Find where the given text appears and provide that cell's center as (x, y) coordinate. 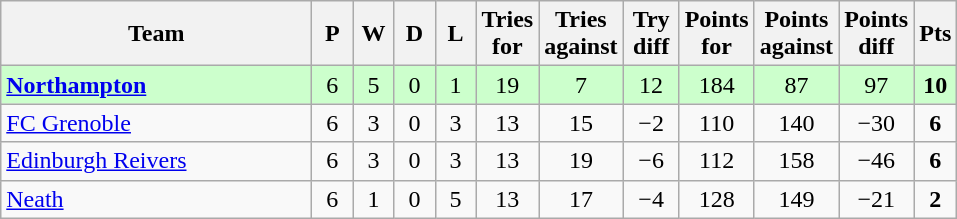
112 (716, 161)
−6 (651, 161)
Points against (796, 34)
Team (156, 34)
Points diff (876, 34)
87 (796, 85)
−21 (876, 199)
15 (581, 123)
L (456, 34)
Neath (156, 199)
Pts (936, 34)
FC Grenoble (156, 123)
149 (796, 199)
−4 (651, 199)
184 (716, 85)
140 (796, 123)
97 (876, 85)
W (374, 34)
P (332, 34)
Tries against (581, 34)
12 (651, 85)
Northampton (156, 85)
17 (581, 199)
−30 (876, 123)
−2 (651, 123)
110 (716, 123)
7 (581, 85)
128 (716, 199)
2 (936, 199)
Tries for (508, 34)
Points for (716, 34)
Try diff (651, 34)
Edinburgh Reivers (156, 161)
10 (936, 85)
−46 (876, 161)
158 (796, 161)
D (414, 34)
